Pinpoint the cell where the given text exists, returning its (x, y) midpoint coordinate. 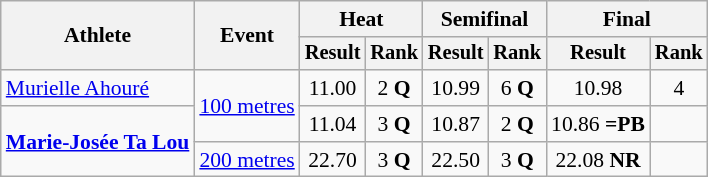
Heat (362, 19)
10.86 =PB (598, 124)
6 Q (517, 88)
Athlete (98, 36)
11.00 (333, 88)
10.98 (598, 88)
Event (246, 36)
10.87 (456, 124)
Final (627, 19)
Marie-Josée Ta Lou (98, 142)
4 (679, 88)
11.04 (333, 124)
3 Q (394, 124)
Murielle Ahouré (98, 88)
10.99 (456, 88)
Semifinal (484, 19)
100 metres (246, 106)
